Capture the cell that displays the provided text and extract its (X, Y) central coordinate. 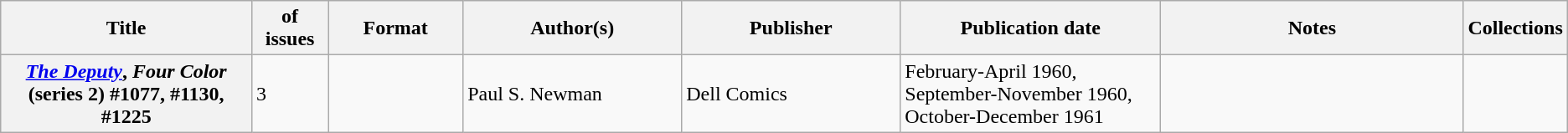
Title (126, 28)
The Deputy, Four Color (series 2) #1077, #1130, #1225 (126, 94)
of issues (290, 28)
Publication date (1030, 28)
Paul S. Newman (573, 94)
Notes (1312, 28)
3 (290, 94)
Publisher (791, 28)
Collections (1515, 28)
February-April 1960, September-November 1960, October-December 1961 (1030, 94)
Dell Comics (791, 94)
Format (395, 28)
Author(s) (573, 28)
